Find where the given text appears and provide that cell's center as (x, y) coordinate. 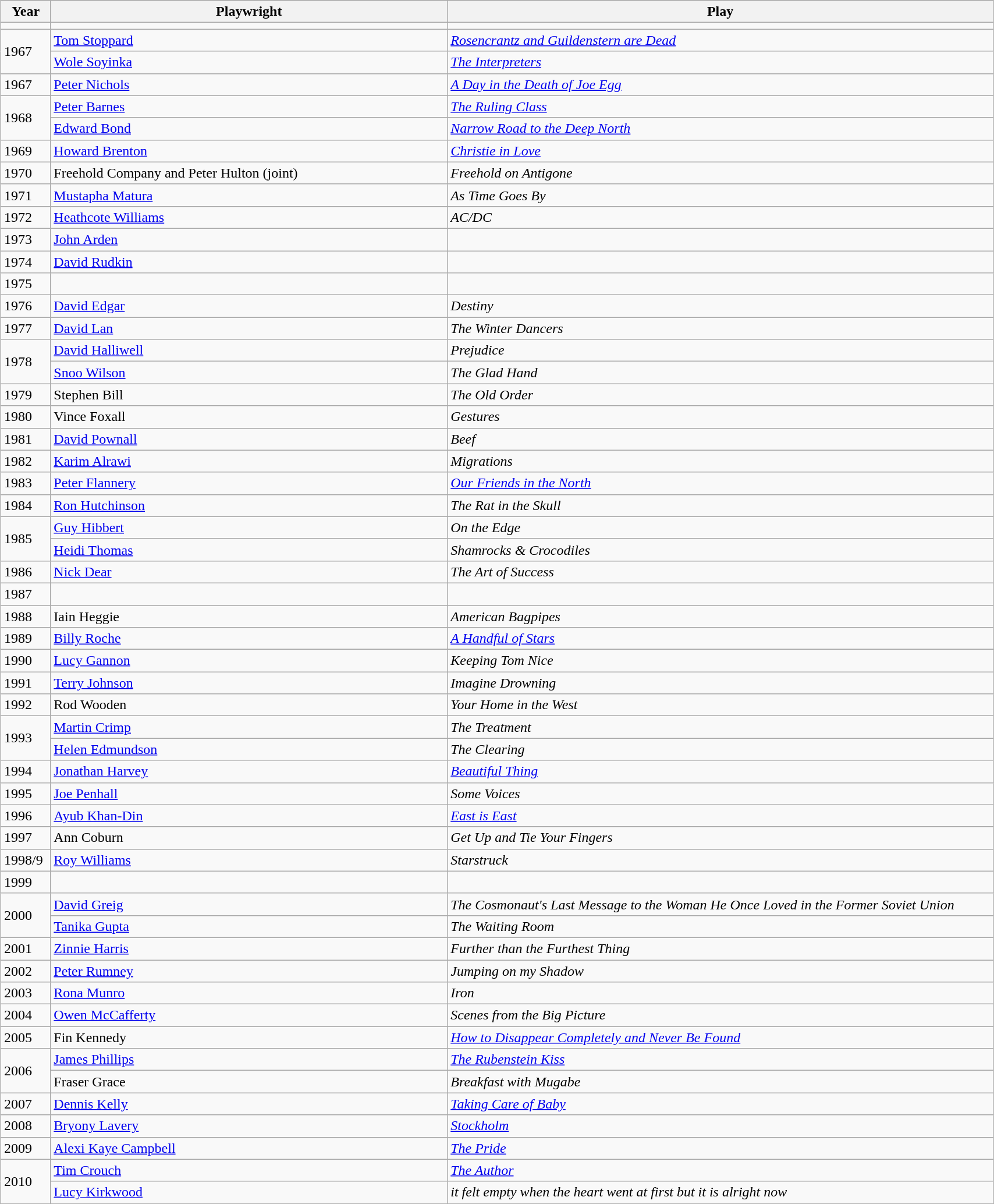
Imagine Drowning (720, 683)
David Rudkin (249, 261)
Playwright (249, 12)
Ann Coburn (249, 838)
1984 (26, 505)
Lucy Gannon (249, 661)
Billy Roche (249, 639)
East is East (720, 816)
1985 (26, 539)
The Glad Hand (720, 373)
1979 (26, 395)
The Winter Dancers (720, 328)
Keeping Tom Nice (720, 661)
Taking Care of Baby (720, 1104)
A Handful of Stars (720, 639)
Stephen Bill (249, 395)
Tanika Gupta (249, 926)
1971 (26, 195)
2003 (26, 993)
Tom Stoppard (249, 40)
Rod Wooden (249, 705)
How to Disappear Completely and Never Be Found (720, 1037)
Bryony Lavery (249, 1126)
Tim Crouch (249, 1170)
Dennis Kelly (249, 1104)
Terry Johnson (249, 683)
Jonathan Harvey (249, 771)
2001 (26, 948)
1991 (26, 683)
Helen Edmundson (249, 749)
1994 (26, 771)
Your Home in the West (720, 705)
Freehold Company and Peter Hulton (joint) (249, 173)
Rosencrantz and Guildenstern are Dead (720, 40)
AC/DC (720, 217)
The Author (720, 1170)
1968 (26, 118)
David Lan (249, 328)
Karim Alrawi (249, 461)
2004 (26, 1015)
On the Edge (720, 527)
Play (720, 12)
The Rat in the Skull (720, 505)
Lucy Kirkwood (249, 1192)
Beef (720, 439)
1972 (26, 217)
Shamrocks & Crocodiles (720, 550)
2006 (26, 1071)
Fraser Grace (249, 1082)
The Interpreters (720, 62)
1980 (26, 417)
David Greig (249, 904)
1975 (26, 284)
David Edgar (249, 306)
Mustapha Matura (249, 195)
Ron Hutchinson (249, 505)
The Cosmonaut's Last Message to the Woman He Once Loved in the Former Soviet Union (720, 904)
Vince Foxall (249, 417)
Wole Soyinka (249, 62)
Peter Flannery (249, 483)
The Treatment (720, 727)
2007 (26, 1104)
Heidi Thomas (249, 550)
Zinnie Harris (249, 948)
Peter Nichols (249, 84)
Iron (720, 993)
1970 (26, 173)
The Ruling Class (720, 107)
1983 (26, 483)
2008 (26, 1126)
2005 (26, 1037)
Iain Heggie (249, 617)
1977 (26, 328)
1976 (26, 306)
it felt empty when the heart went at first but it is alright now (720, 1192)
1996 (26, 816)
Owen McCafferty (249, 1015)
Ayub Khan-Din (249, 816)
The Clearing (720, 749)
Jumping on my Shadow (720, 971)
2000 (26, 915)
David Pownall (249, 439)
Some Voices (720, 794)
1974 (26, 261)
James Phillips (249, 1060)
Howard Brenton (249, 151)
Prejudice (720, 350)
Alexi Kaye Campbell (249, 1148)
1997 (26, 838)
1993 (26, 738)
1969 (26, 151)
2002 (26, 971)
1998/9 (26, 860)
Peter Barnes (249, 107)
The Waiting Room (720, 926)
1987 (26, 594)
Fin Kennedy (249, 1037)
1990 (26, 661)
Narrow Road to the Deep North (720, 129)
Stockholm (720, 1126)
2010 (26, 1181)
1978 (26, 362)
As Time Goes By (720, 195)
1992 (26, 705)
1973 (26, 239)
Peter Rumney (249, 971)
1995 (26, 794)
1981 (26, 439)
Get Up and Tie Your Fingers (720, 838)
The Old Order (720, 395)
Year (26, 12)
Our Friends in the North (720, 483)
Snoo Wilson (249, 373)
Migrations (720, 461)
The Art of Success (720, 572)
Further than the Furthest Thing (720, 948)
Nick Dear (249, 572)
David Halliwell (249, 350)
1999 (26, 882)
Scenes from the Big Picture (720, 1015)
Roy Williams (249, 860)
Edward Bond (249, 129)
Rona Munro (249, 993)
Martin Crimp (249, 727)
Destiny (720, 306)
Beautiful Thing (720, 771)
Starstruck (720, 860)
1986 (26, 572)
Guy Hibbert (249, 527)
Gestures (720, 417)
1988 (26, 617)
Christie in Love (720, 151)
Joe Penhall (249, 794)
Freehold on Antigone (720, 173)
American Bagpipes (720, 617)
A Day in the Death of Joe Egg (720, 84)
The Pride (720, 1148)
John Arden (249, 239)
The Rubenstein Kiss (720, 1060)
Breakfast with Mugabe (720, 1082)
Heathcote Williams (249, 217)
1982 (26, 461)
1989 (26, 639)
2009 (26, 1148)
